Scan for the cell matching the given text and deliver its [X, Y] coordinate at center. 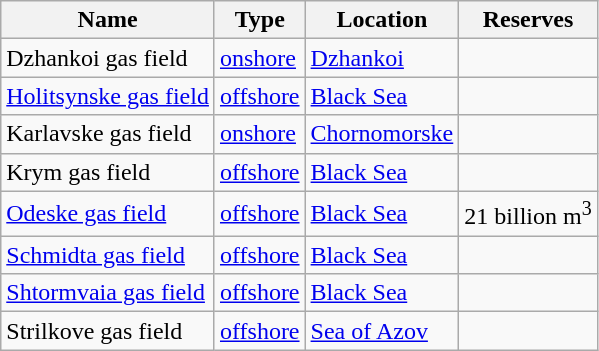
Krym gas field [108, 172]
Dzhankoi [382, 58]
Holitsynske gas field [108, 96]
Karlavske gas field [108, 134]
21 billion m3 [528, 214]
Dzhankoi gas field [108, 58]
Reserves [528, 20]
Strilkove gas field [108, 331]
Odeske gas field [108, 214]
Schmidta gas field [108, 255]
Shtormvaia gas field [108, 293]
Sea of Azov [382, 331]
Chornomorske [382, 134]
Location [382, 20]
Type [260, 20]
Name [108, 20]
